Return [X, Y] of the center of cell containing provided text 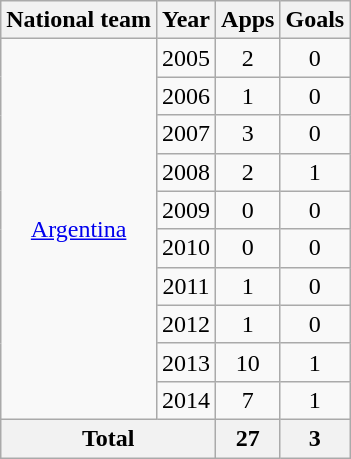
2007 [186, 134]
Year [186, 20]
Apps [248, 20]
Total [108, 438]
2013 [186, 362]
Goals [315, 20]
27 [248, 438]
10 [248, 362]
Argentina [79, 230]
7 [248, 400]
2014 [186, 400]
2006 [186, 96]
2012 [186, 324]
2010 [186, 248]
National team [79, 20]
2011 [186, 286]
2009 [186, 210]
2005 [186, 58]
2008 [186, 172]
